Determine the (x, y) coordinate at the center of the cell enclosing the given text.  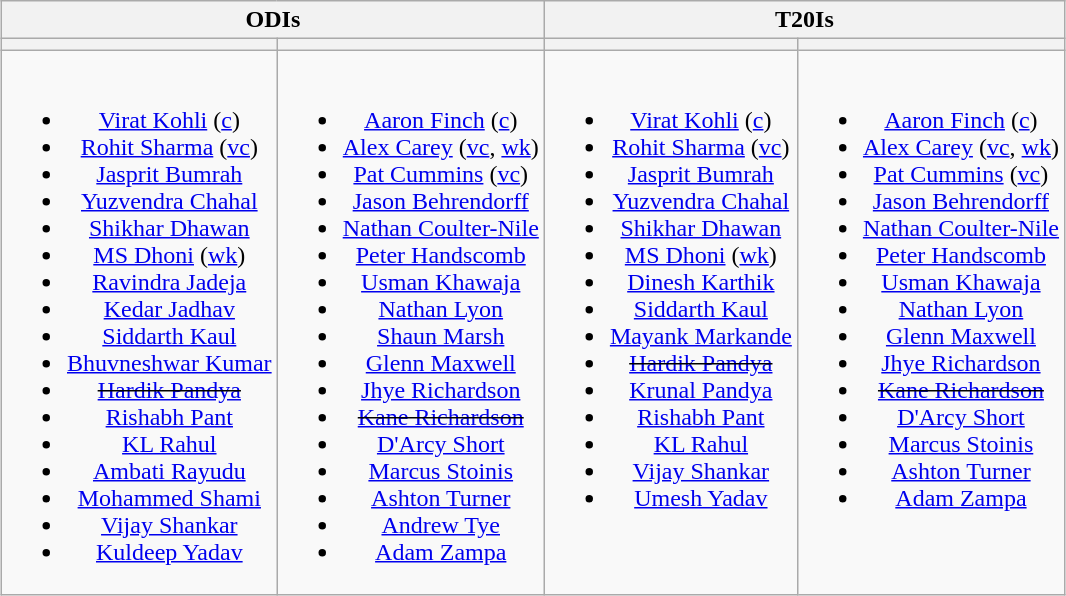
ODIs (272, 20)
T20Is (804, 20)
